Scan for the cell matching the given text and deliver its [X, Y] coordinate at center. 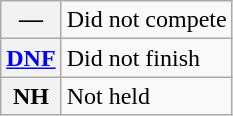
— [31, 20]
DNF [31, 58]
Did not finish [146, 58]
Did not compete [146, 20]
NH [31, 96]
Not held [146, 96]
